Detect which cell encompasses the target text, then output its (X, Y) center coordinate. 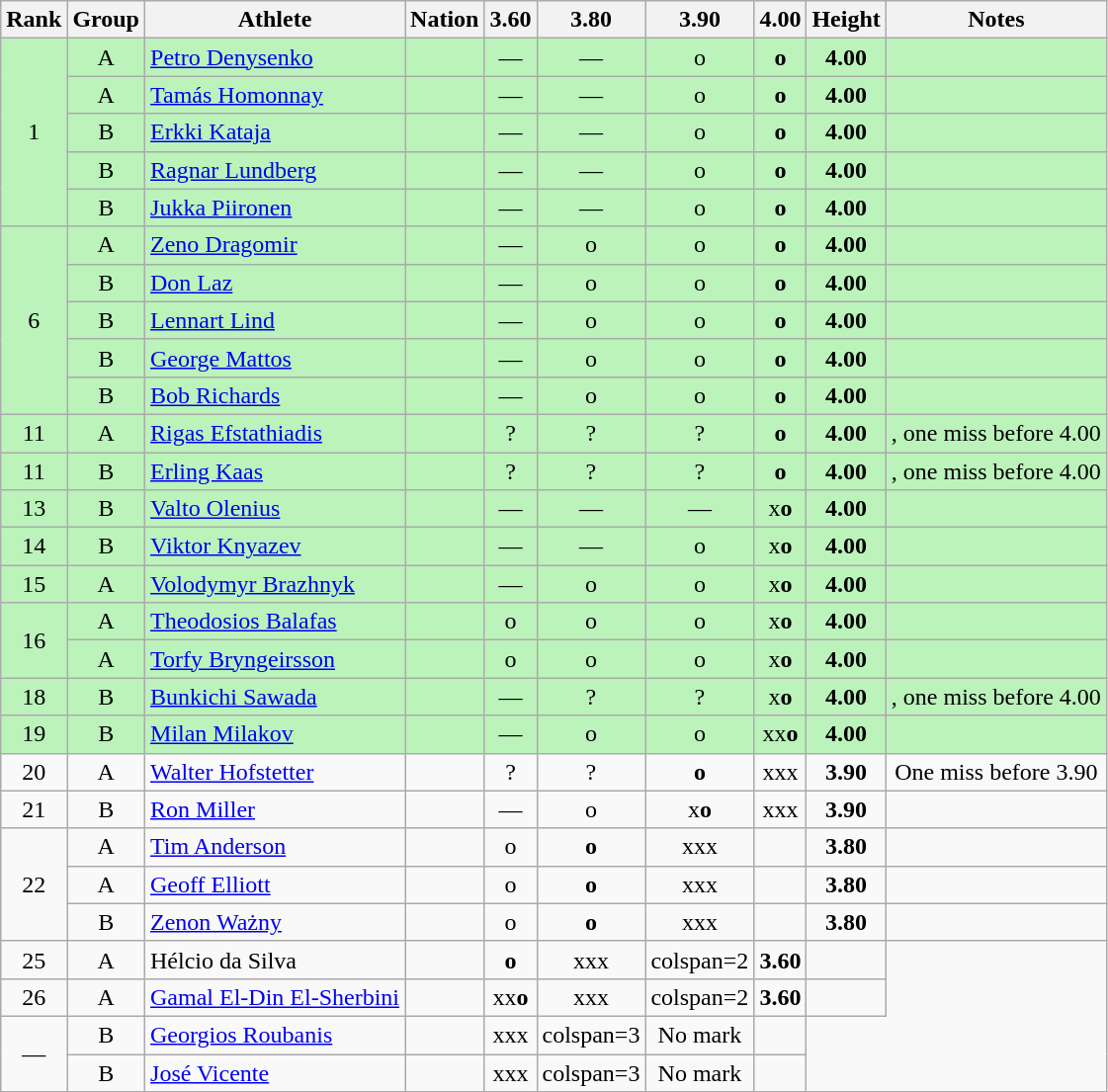
21 (34, 809)
Tim Anderson (275, 847)
Gamal El-Din El-Sherbini (275, 997)
Ron Miller (275, 809)
13 (34, 509)
Don Laz (275, 283)
José Vicente (275, 1072)
Tamás Homonnay (275, 95)
Height (846, 20)
Zenon Ważny (275, 922)
Rank (34, 20)
Ragnar Lundberg (275, 170)
Viktor Knyazev (275, 546)
Bob Richards (275, 395)
Zeno Dragomir (275, 245)
Notes (996, 20)
Georgios Roubanis (275, 1035)
Lennart Lind (275, 320)
Milan Milakov (275, 734)
George Mattos (275, 358)
Torfy Bryngeirsson (275, 659)
25 (34, 960)
15 (34, 584)
Rigas Efstathiadis (275, 433)
6 (34, 320)
Erkki Kataja (275, 132)
Nation (445, 20)
Petro Denysenko (275, 57)
Athlete (275, 20)
Volodymyr Brazhnyk (275, 584)
14 (34, 546)
Geoff Elliott (275, 884)
19 (34, 734)
22 (34, 884)
Jukka Piironen (275, 208)
Group (107, 20)
Walter Hofstetter (275, 772)
20 (34, 772)
26 (34, 997)
Erling Kaas (275, 471)
Valto Olenius (275, 509)
One miss before 3.90 (996, 772)
Hélcio da Silva (275, 960)
1 (34, 132)
Theodosios Balafas (275, 622)
18 (34, 697)
Bunkichi Sawada (275, 697)
16 (34, 640)
